From the cell containing the given text, extract its center point as (X, Y) coordinate. 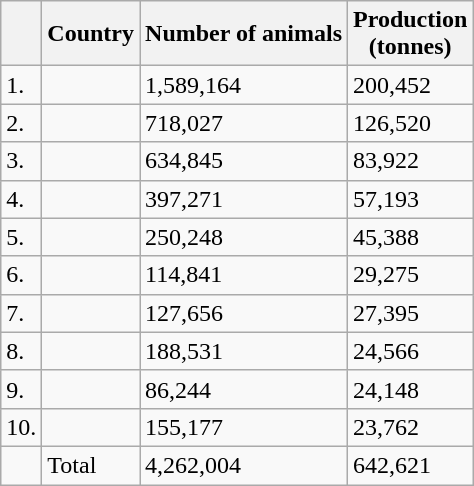
1. (22, 85)
86,244 (244, 389)
250,248 (244, 237)
4. (22, 199)
397,271 (244, 199)
83,922 (410, 161)
45,388 (410, 237)
57,193 (410, 199)
Country (91, 34)
5. (22, 237)
718,027 (244, 123)
29,275 (410, 275)
4,262,004 (244, 465)
3. (22, 161)
Number of animals (244, 34)
24,148 (410, 389)
7. (22, 313)
634,845 (244, 161)
27,395 (410, 313)
127,656 (244, 313)
2. (22, 123)
6. (22, 275)
10. (22, 427)
Total (91, 465)
24,566 (410, 351)
8. (22, 351)
23,762 (410, 427)
188,531 (244, 351)
Production(tonnes) (410, 34)
9. (22, 389)
114,841 (244, 275)
155,177 (244, 427)
642,621 (410, 465)
1,589,164 (244, 85)
200,452 (410, 85)
126,520 (410, 123)
